Return (X, Y) of the center of cell containing provided text 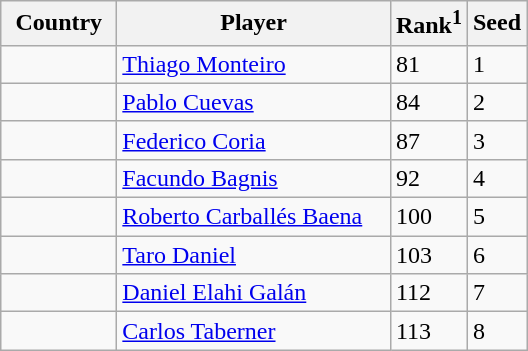
5 (496, 217)
4 (496, 178)
Daniel Elahi Galán (254, 293)
87 (428, 140)
6 (496, 255)
84 (428, 102)
112 (428, 293)
Player (254, 24)
113 (428, 331)
7 (496, 293)
Facundo Bagnis (254, 178)
Carlos Taberner (254, 331)
Country (59, 24)
Seed (496, 24)
Taro Daniel (254, 255)
Roberto Carballés Baena (254, 217)
92 (428, 178)
100 (428, 217)
81 (428, 64)
Rank1 (428, 24)
3 (496, 140)
1 (496, 64)
Federico Coria (254, 140)
Pablo Cuevas (254, 102)
8 (496, 331)
Thiago Monteiro (254, 64)
2 (496, 102)
103 (428, 255)
